Locate the cell with the specified text and output its (x, y) center coordinate. 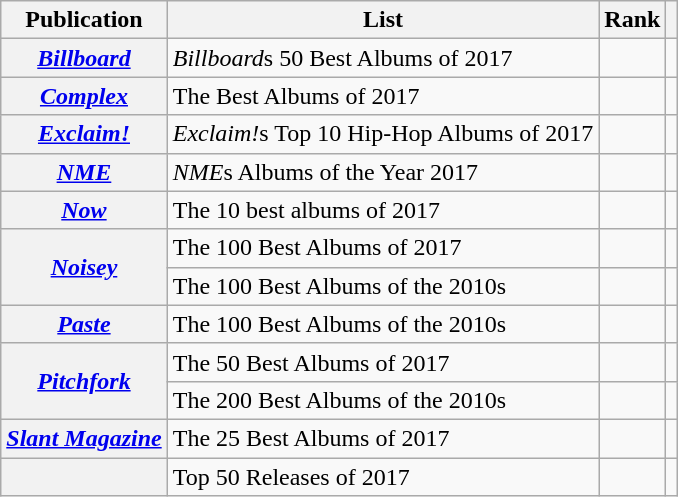
The Best Albums of 2017 (383, 96)
Exclaim! (84, 134)
Publication (84, 20)
The 25 Best Albums of 2017 (383, 438)
Noisey (84, 267)
Top 50 Releases of 2017 (383, 477)
List (383, 20)
Slant Magazine (84, 438)
Billboards 50 Best Albums of 2017 (383, 58)
Pitchfork (84, 381)
Exclaim!s Top 10 Hip-Hop Albums of 2017 (383, 134)
Billboard (84, 58)
Now (84, 210)
NMEs Albums of the Year 2017 (383, 172)
Rank (632, 20)
The 10 best albums of 2017 (383, 210)
NME (84, 172)
The 200 Best Albums of the 2010s (383, 400)
The 100 Best Albums of 2017 (383, 248)
The 50 Best Albums of 2017 (383, 362)
Complex (84, 96)
Paste (84, 324)
